Determine the [x, y] coordinate at the center of the cell enclosing the given text.  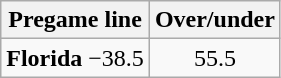
Pregame line [76, 20]
Over/under [214, 20]
55.5 [214, 58]
Florida −38.5 [76, 58]
